Find where the given text appears and provide that cell's center as (X, Y) coordinate. 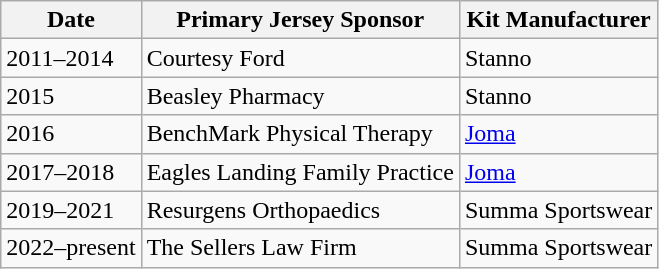
2016 (71, 134)
Kit Manufacturer (558, 20)
Primary Jersey Sponsor (300, 20)
Date (71, 20)
2011–2014 (71, 58)
2015 (71, 96)
BenchMark Physical Therapy (300, 134)
2017–2018 (71, 172)
Beasley Pharmacy (300, 96)
Resurgens Orthopaedics (300, 210)
2022–present (71, 248)
2019–2021 (71, 210)
The Sellers Law Firm (300, 248)
Courtesy Ford (300, 58)
Eagles Landing Family Practice (300, 172)
